Capture the cell that displays the provided text and extract its (X, Y) central coordinate. 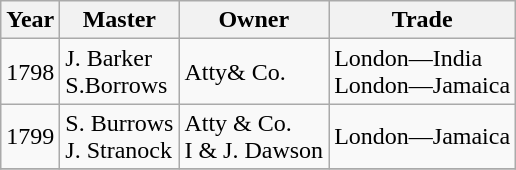
Master (120, 20)
Atty& Co. (254, 72)
1798 (30, 72)
Atty & Co.I & J. Dawson (254, 136)
Year (30, 20)
Owner (254, 20)
S. BurrowsJ. Stranock (120, 136)
Trade (422, 20)
J. BarkerS.Borrows (120, 72)
London—Jamaica (422, 136)
London—IndiaLondon—Jamaica (422, 72)
1799 (30, 136)
